Scan for the cell matching the given text and deliver its (X, Y) coordinate at center. 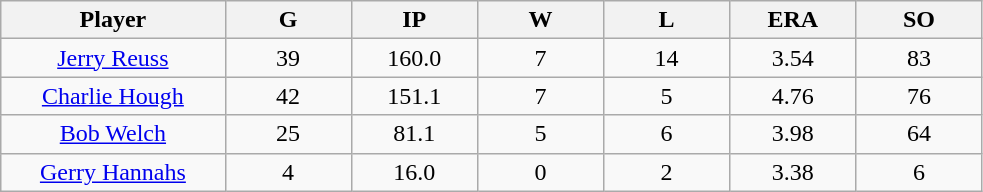
IP (414, 20)
14 (667, 58)
SO (919, 20)
83 (919, 58)
0 (540, 172)
Jerry Reuss (113, 58)
76 (919, 96)
39 (288, 58)
3.98 (793, 134)
W (540, 20)
4.76 (793, 96)
4 (288, 172)
160.0 (414, 58)
ERA (793, 20)
L (667, 20)
2 (667, 172)
64 (919, 134)
Charlie Hough (113, 96)
Bob Welch (113, 134)
25 (288, 134)
Player (113, 20)
G (288, 20)
42 (288, 96)
Gerry Hannahs (113, 172)
3.38 (793, 172)
3.54 (793, 58)
16.0 (414, 172)
81.1 (414, 134)
151.1 (414, 96)
